Provide the (x, y) coordinate of the cell's center where the given text is located.  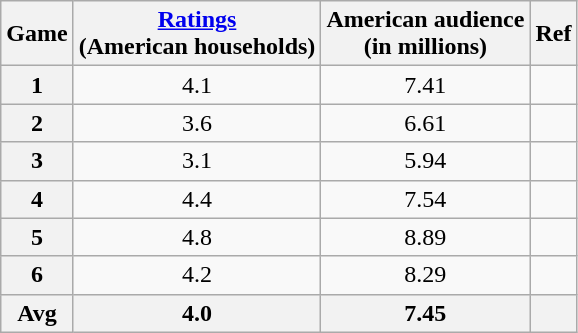
4.0 (197, 313)
3.1 (197, 161)
6.61 (426, 123)
7.41 (426, 85)
1 (37, 85)
5 (37, 237)
7.54 (426, 199)
Ref (554, 34)
6 (37, 275)
7.45 (426, 313)
4.8 (197, 237)
4.2 (197, 275)
3.6 (197, 123)
4.1 (197, 85)
5.94 (426, 161)
2 (37, 123)
3 (37, 161)
4 (37, 199)
4.4 (197, 199)
American audience(in millions) (426, 34)
8.89 (426, 237)
Avg (37, 313)
8.29 (426, 275)
Game (37, 34)
Ratings(American households) (197, 34)
